Find where the given text appears and provide that cell's center as (X, Y) coordinate. 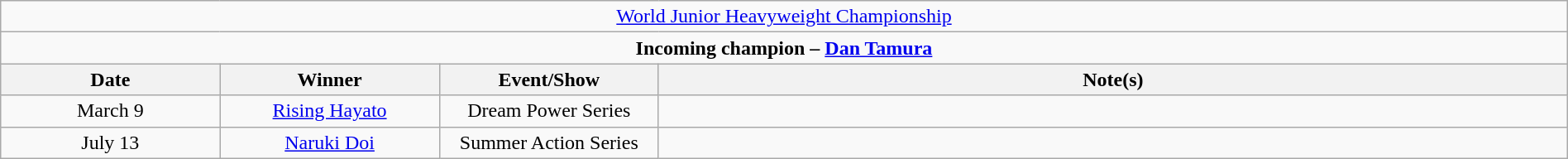
Incoming champion – Dan Tamura (784, 48)
Winner (329, 79)
Summer Action Series (549, 142)
July 13 (111, 142)
Naruki Doi (329, 142)
Note(s) (1113, 79)
World Junior Heavyweight Championship (784, 17)
Event/Show (549, 79)
Rising Hayato (329, 111)
Date (111, 79)
March 9 (111, 111)
Dream Power Series (549, 111)
